Search for the cell housing the specified text and yield its (x, y) center coordinate. 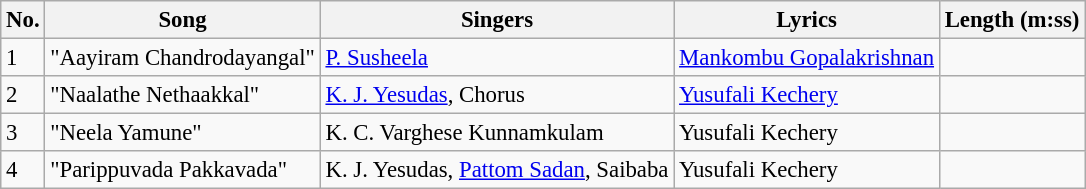
"Naalathe Nethaakkal" (182, 95)
1 (23, 58)
P. Susheela (497, 58)
"Neela Yamune" (182, 133)
"Aayiram Chandrodayangal" (182, 58)
4 (23, 170)
3 (23, 133)
2 (23, 95)
Lyrics (807, 20)
No. (23, 20)
K. J. Yesudas, Pattom Sadan, Saibaba (497, 170)
Song (182, 20)
K. C. Varghese Kunnamkulam (497, 133)
"Parippuvada Pakkavada" (182, 170)
Mankombu Gopalakrishnan (807, 58)
Length (m:ss) (1012, 20)
Singers (497, 20)
K. J. Yesudas, Chorus (497, 95)
